Detect which cell encompasses the target text, then output its (x, y) center coordinate. 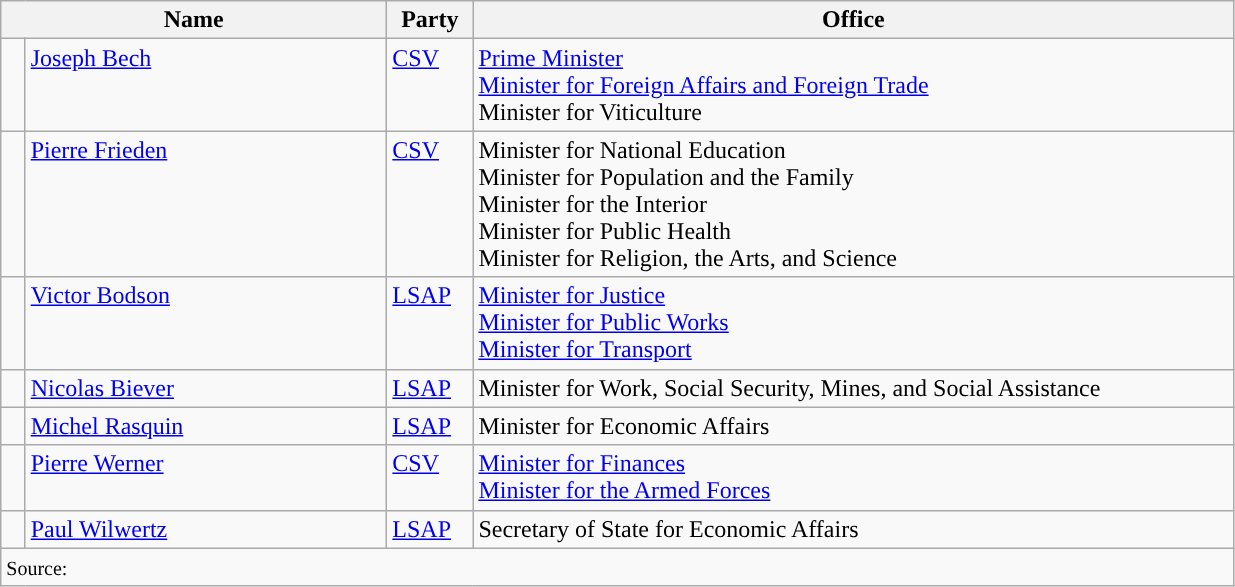
Party (430, 20)
Minister for Economic Affairs (854, 426)
Source: (618, 567)
Pierre Frieden (206, 204)
Minister for Justice Minister for Public Works Minister for Transport (854, 323)
Joseph Bech (206, 85)
Victor Bodson (206, 323)
Prime Minister Minister for Foreign Affairs and Foreign Trade Minister for Viticulture (854, 85)
Minister for Finances Minister for the Armed Forces (854, 478)
Secretary of State for Economic Affairs (854, 529)
Michel Rasquin (206, 426)
Minister for Work, Social Security, Mines, and Social Assistance (854, 388)
Pierre Werner (206, 478)
Nicolas Biever (206, 388)
Office (854, 20)
Paul Wilwertz (206, 529)
Name (194, 20)
